Locate the cell with the specified text and output its [x, y] center coordinate. 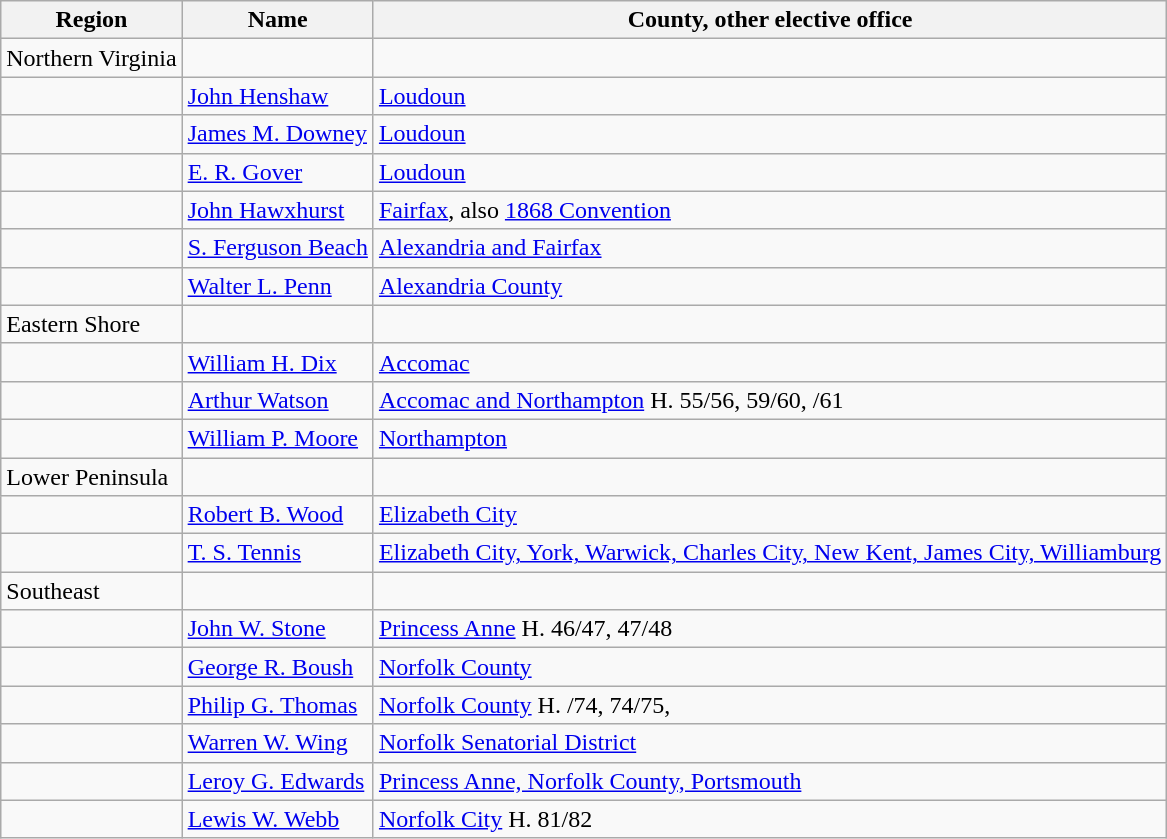
Southeast [92, 591]
Walter L. Penn [278, 286]
Northampton [770, 438]
Eastern Shore [92, 324]
Lewis W. Webb [278, 819]
William H. Dix [278, 362]
John Hawxhurst [278, 210]
Region [92, 20]
Robert B. Wood [278, 515]
John Henshaw [278, 96]
S. Ferguson Beach [278, 248]
James M. Downey [278, 134]
Norfolk City H. 81/82 [770, 819]
T. S. Tennis [278, 553]
Arthur Watson [278, 400]
Alexandria and Fairfax [770, 248]
Lower Peninsula [92, 477]
Accomac and Northampton H. 55/56, 59/60, /61 [770, 400]
George R. Boush [278, 667]
Norfolk County H. /74, 74/75, [770, 705]
Leroy G. Edwards [278, 781]
Alexandria County [770, 286]
Warren W. Wing [278, 743]
Northern Virginia [92, 58]
Norfolk Senatorial District [770, 743]
William P. Moore [278, 438]
County, other elective office [770, 20]
Name [278, 20]
Princess Anne, Norfolk County, Portsmouth [770, 781]
E. R. Gover [278, 172]
Norfolk County [770, 667]
Accomac [770, 362]
Fairfax, also 1868 Convention [770, 210]
Philip G. Thomas [278, 705]
Princess Anne H. 46/47, 47/48 [770, 629]
Elizabeth City, York, Warwick, Charles City, New Kent, James City, Williamburg [770, 553]
Elizabeth City [770, 515]
John W. Stone [278, 629]
